Determine the [X, Y] coordinate at the center of the cell enclosing the given text.  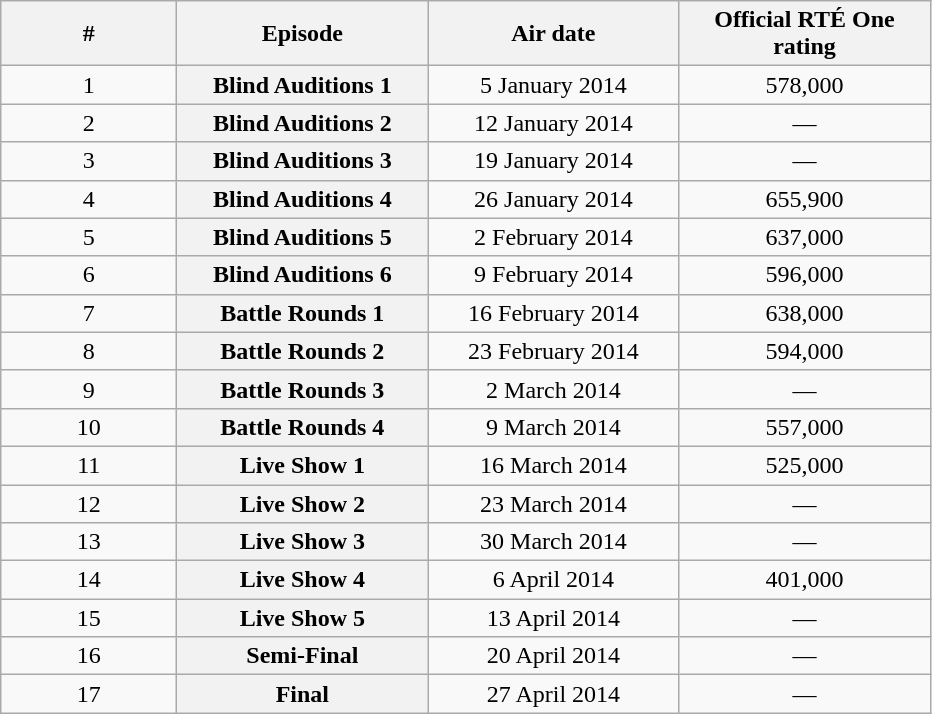
# [89, 34]
Blind Auditions 3 [302, 161]
23 March 2014 [554, 503]
10 [89, 427]
Blind Auditions 2 [302, 123]
16 February 2014 [554, 313]
11 [89, 465]
8 [89, 351]
2 [89, 123]
401,000 [804, 580]
Battle Rounds 1 [302, 313]
2 March 2014 [554, 389]
23 February 2014 [554, 351]
578,000 [804, 85]
557,000 [804, 427]
5 January 2014 [554, 85]
6 [89, 275]
Battle Rounds 2 [302, 351]
Blind Auditions 1 [302, 85]
637,000 [804, 237]
4 [89, 199]
Live Show 1 [302, 465]
27 April 2014 [554, 694]
655,900 [804, 199]
20 April 2014 [554, 656]
Official RTÉ One rating [804, 34]
14 [89, 580]
16 March 2014 [554, 465]
Live Show 5 [302, 618]
Blind Auditions 4 [302, 199]
19 January 2014 [554, 161]
6 April 2014 [554, 580]
Battle Rounds 3 [302, 389]
13 April 2014 [554, 618]
525,000 [804, 465]
594,000 [804, 351]
Blind Auditions 6 [302, 275]
Live Show 2 [302, 503]
17 [89, 694]
12 [89, 503]
Semi-Final [302, 656]
Episode [302, 34]
596,000 [804, 275]
12 January 2014 [554, 123]
Blind Auditions 5 [302, 237]
Live Show 4 [302, 580]
5 [89, 237]
638,000 [804, 313]
13 [89, 542]
9 February 2014 [554, 275]
16 [89, 656]
9 March 2014 [554, 427]
Live Show 3 [302, 542]
2 February 2014 [554, 237]
26 January 2014 [554, 199]
15 [89, 618]
7 [89, 313]
Final [302, 694]
3 [89, 161]
Air date [554, 34]
30 March 2014 [554, 542]
Battle Rounds 4 [302, 427]
9 [89, 389]
1 [89, 85]
